Return the [X, Y] coordinate for the center point of the cell that contains the specified text.  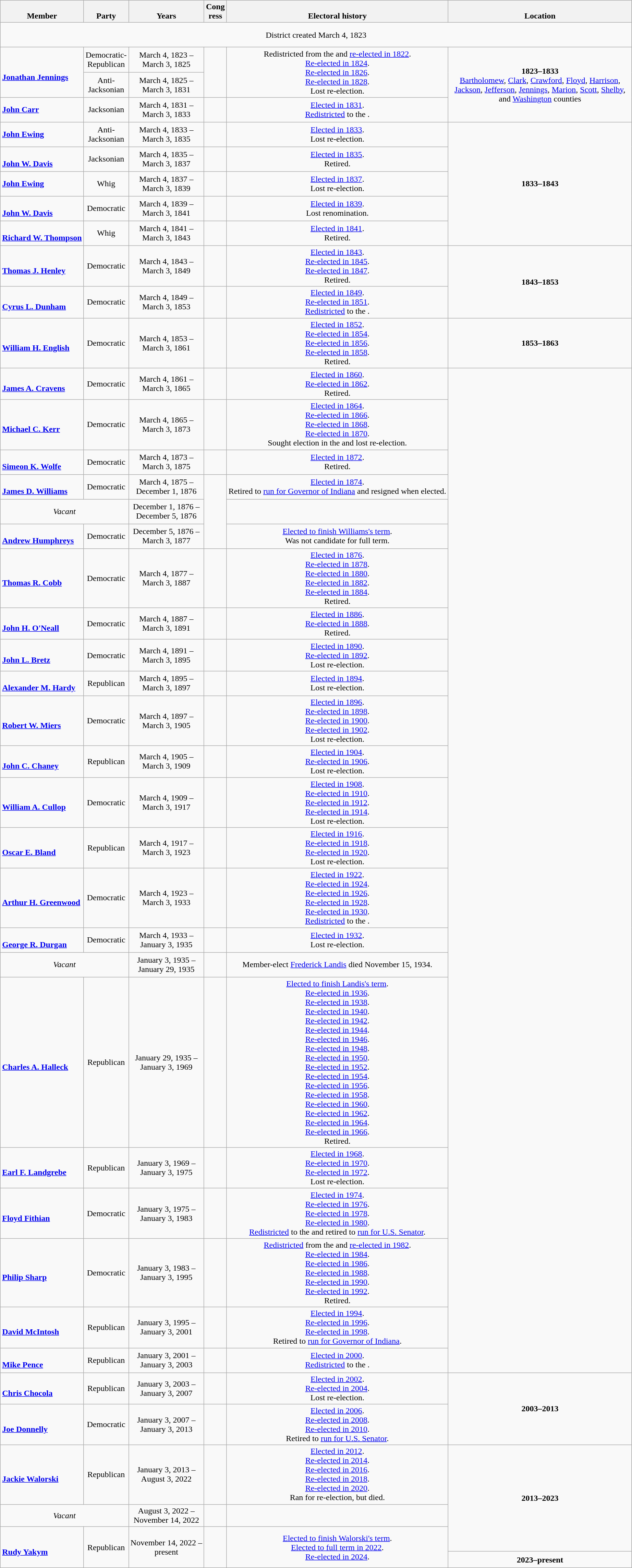
Michael C. Kerr [42, 425]
John Carr [42, 110]
January 29, 1935 –January 3, 1969 [166, 1062]
Earl F. Landgrebe [42, 1168]
1853–1863 [540, 343]
Democratic-Republican [106, 60]
Elected in 1904.Re-elected in 1906.Lost re-election. [337, 761]
Elected in 1831.Redistricted to the . [337, 110]
March 4, 1861 –March 3, 1865 [166, 384]
March 4, 1887 –March 3, 1891 [166, 623]
Elected in 1932.Lost re-election. [337, 940]
March 4, 1825 –March 3, 1831 [166, 85]
August 3, 2022 –November 14, 2022 [166, 1515]
January 3, 1995 –January 3, 2001 [166, 1327]
Charles A. Halleck [42, 1062]
March 4, 1843 –March 3, 1849 [166, 266]
Elected in 1908.Re-elected in 1910.Re-elected in 1912.Re-elected in 1914.Lost re-election. [337, 802]
District created March 4, 1823 [316, 35]
Elected in 1852.Re-elected in 1854.Re-elected in 1856.Re-elected in 1858.Retired. [337, 343]
November 14, 2022 –present [166, 1547]
Mike Pence [42, 1360]
Philip Sharp [42, 1273]
Elected to finish Williams's term.Was not candidate for full term. [337, 536]
Elected in 1974.Re-elected in 1976.Re-elected in 1978.Re-elected in 1980.Redistricted to the and retired to run for U.S. Senator. [337, 1213]
Joe Donnelly [42, 1425]
March 4, 1833 –March 3, 1835 [166, 134]
March 4, 1823 –March 3, 1825 [166, 60]
Cyrus L. Dunham [42, 302]
Chris Chocola [42, 1388]
March 4, 1841 –March 3, 1843 [166, 233]
Member [42, 12]
January 3, 1975 –January 3, 1983 [166, 1213]
January 3, 2007 –January 3, 2013 [166, 1425]
Elected in 1894.Lost re-election. [337, 683]
Elected in 1843.Re-elected in 1845.Re-elected in 1847.Retired. [337, 266]
John L. Bretz [42, 655]
Elected in 1835.Retired. [337, 159]
Jonathan Jennings [42, 72]
William A. Cullop [42, 802]
March 4, 1933 –January 3, 1935 [166, 940]
Elected in 1833.Lost re-election. [337, 134]
January 3, 1983 –January 3, 1995 [166, 1273]
Floyd Fithian [42, 1213]
March 4, 1831 –March 3, 1833 [166, 110]
Elected in 1872.Retired. [337, 462]
March 4, 1875 –December 1, 1876 [166, 487]
Elected in 1864.Re-elected in 1866.Re-elected in 1868.Re-elected in 1870.Sought election in the and lost re-election. [337, 425]
Elected in 1916.Re-elected in 1918.Re-elected in 1920.Lost re-election. [337, 848]
Elected in 2002.Re-elected in 2004.Lost re-election. [337, 1388]
Elected in 1837.Lost re-election. [337, 184]
2013–2023 [540, 1498]
Arthur H. Greenwood [42, 898]
Elected in 2012.Re-elected in 2014.Re-elected in 2016.Re-elected in 2018.Re-elected in 2020.Ran for re-election, but died. [337, 1475]
Oscar E. Bland [42, 848]
Elected in 1876.Re-elected in 1878.Re-elected in 1880.Re-elected in 1882.Re-elected in 1884.Retired. [337, 578]
Elected in 2006.Re-elected in 2008.Re-elected in 2010.Retired to run for U.S. Senator. [337, 1425]
Elected in 1922.Re-elected in 1924.Re-elected in 1926.Re-elected in 1928.Re-elected in 1930.Redistricted to the . [337, 898]
December 1, 1876 –December 5, 1876 [166, 511]
Location [540, 12]
Elected in 1890.Re-elected in 1892.Lost re-election. [337, 655]
Alexander M. Hardy [42, 683]
Elected in 1886.Re-elected in 1888.Retired. [337, 623]
John H. O'Neall [42, 623]
David McIntosh [42, 1327]
Elected in 2000.Redistricted to the . [337, 1360]
January 3, 2001 –January 3, 2003 [166, 1360]
March 4, 1909 –March 3, 1917 [166, 802]
Andrew Humphreys [42, 536]
William H. English [42, 343]
Elected in 1849.Re-elected in 1851.Redistricted to the . [337, 302]
December 5, 1876 –March 3, 1877 [166, 536]
Electoral history [337, 12]
March 4, 1891 –March 3, 1895 [166, 655]
March 4, 1923 –March 3, 1933 [166, 898]
Simeon K. Wolfe [42, 462]
March 4, 1897 –March 3, 1905 [166, 721]
Party [106, 12]
March 4, 1873 –March 3, 1875 [166, 462]
March 4, 1905 –March 3, 1909 [166, 761]
Richard W. Thompson [42, 233]
James D. Williams [42, 487]
January 3, 2013 –August 3, 2022 [166, 1475]
Elected in 1874.Retired to run for Governor of Indiana and resigned when elected. [337, 487]
James A. Cravens [42, 384]
2023–present [540, 1559]
Member-elect Frederick Landis died November 15, 1934. [337, 965]
March 4, 1837 –March 3, 1839 [166, 184]
George R. Durgan [42, 940]
Elected in 1839.Lost renomination. [337, 209]
March 4, 1917 –March 3, 1923 [166, 848]
Elected in 1994.Re-elected in 1996.Re-elected in 1998.Retired to run for Governor of Indiana. [337, 1327]
Congress [215, 12]
Elected in 1860.Re-elected in 1862.Retired. [337, 384]
2003–2013 [540, 1409]
Elected to finish Walorski's term.Elected to full term in 2022.Re-elected in 2024. [337, 1547]
Thomas J. Henley [42, 266]
John C. Chaney [42, 761]
1833–1843 [540, 184]
March 4, 1839 –March 3, 1841 [166, 209]
Elected in 1841.Retired. [337, 233]
Redistricted from the and re-elected in 1822.Re-elected in 1824.Re-elected in 1826.Re-elected in 1828.Lost re-election. [337, 72]
March 4, 1895 –March 3, 1897 [166, 683]
Rudy Yakym [42, 1547]
Elected in 1968.Re-elected in 1970.Re-elected in 1972.Lost re-election. [337, 1168]
March 4, 1877 –March 3, 1887 [166, 578]
1843–1853 [540, 282]
Years [166, 12]
March 4, 1853 –March 3, 1861 [166, 343]
Elected in 1896.Re-elected in 1898.Re-elected in 1900.Re-elected in 1902.Lost re-election. [337, 721]
Redistricted from the and re-elected in 1982.Re-elected in 1984.Re-elected in 1986.Re-elected in 1988.Re-elected in 1990.Re-elected in 1992.Retired. [337, 1273]
Robert W. Miers [42, 721]
March 4, 1849 –March 3, 1853 [166, 302]
January 3, 1969 –January 3, 1975 [166, 1168]
January 3, 1935 –January 29, 1935 [166, 965]
March 4, 1865 –March 3, 1873 [166, 425]
March 4, 1835 –March 3, 1837 [166, 159]
January 3, 2003 –January 3, 2007 [166, 1388]
Jackie Walorski [42, 1475]
Thomas R. Cobb [42, 578]
1823–1833Bartholomew, Clark, Crawford, Floyd, Harrison, Jackson, Jefferson, Jennings, Marion, Scott, Shelby, and Washington counties [540, 85]
